Output the (x, y) coordinate of the center of the cell containing the given text.  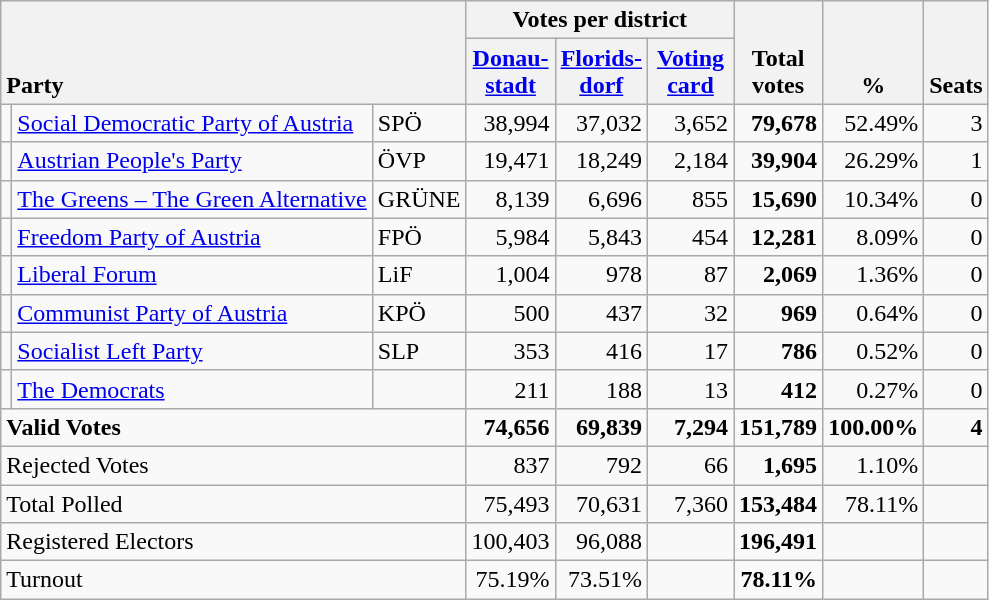
454 (690, 237)
412 (778, 389)
3,652 (690, 123)
26.29% (874, 161)
17 (690, 351)
69,839 (601, 427)
FPÖ (419, 237)
1.36% (874, 275)
153,484 (778, 503)
37,032 (601, 123)
Total Polled (234, 503)
Votes per district (600, 20)
18,249 (601, 161)
1 (956, 161)
3 (956, 123)
8,139 (510, 199)
0.52% (874, 351)
855 (690, 199)
Rejected Votes (234, 465)
32 (690, 313)
GRÜNE (419, 199)
15,690 (778, 199)
19,471 (510, 161)
978 (601, 275)
969 (778, 313)
75.19% (510, 580)
4 (956, 427)
211 (510, 389)
Liberal Forum (192, 275)
100,403 (510, 542)
10.34% (874, 199)
500 (510, 313)
Freedom Party of Austria (192, 237)
38,994 (510, 123)
The Democrats (192, 389)
ÖVP (419, 161)
Seats (956, 52)
70,631 (601, 503)
Austrian People's Party (192, 161)
96,088 (601, 542)
1,004 (510, 275)
13 (690, 389)
The Greens – The Green Alternative (192, 199)
Turnout (234, 580)
Registered Electors (234, 542)
437 (601, 313)
353 (510, 351)
% (874, 52)
837 (510, 465)
12,281 (778, 237)
Totalvotes (778, 52)
196,491 (778, 542)
74,656 (510, 427)
52.49% (874, 123)
100.00% (874, 427)
1.10% (874, 465)
66 (690, 465)
0.27% (874, 389)
Florids-dorf (601, 72)
792 (601, 465)
5,984 (510, 237)
Social Democratic Party of Austria (192, 123)
7,294 (690, 427)
1,695 (778, 465)
Donau-stadt (510, 72)
79,678 (778, 123)
Votingcard (690, 72)
Party (234, 52)
5,843 (601, 237)
2,184 (690, 161)
188 (601, 389)
Socialist Left Party (192, 351)
SPÖ (419, 123)
LiF (419, 275)
Communist Party of Austria (192, 313)
SLP (419, 351)
151,789 (778, 427)
KPÖ (419, 313)
786 (778, 351)
6,696 (601, 199)
39,904 (778, 161)
8.09% (874, 237)
87 (690, 275)
416 (601, 351)
73.51% (601, 580)
2,069 (778, 275)
0.64% (874, 313)
Valid Votes (234, 427)
7,360 (690, 503)
75,493 (510, 503)
